Detect which cell encompasses the target text, then output its [X, Y] center coordinate. 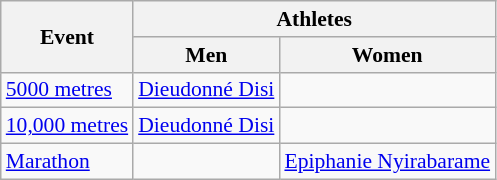
Women [387, 55]
Epiphanie Nyirabarame [387, 162]
Athletes [314, 19]
Marathon [67, 162]
Event [67, 36]
10,000 metres [67, 126]
5000 metres [67, 90]
Men [206, 55]
